Scan for the cell matching the given text and deliver its [X, Y] coordinate at center. 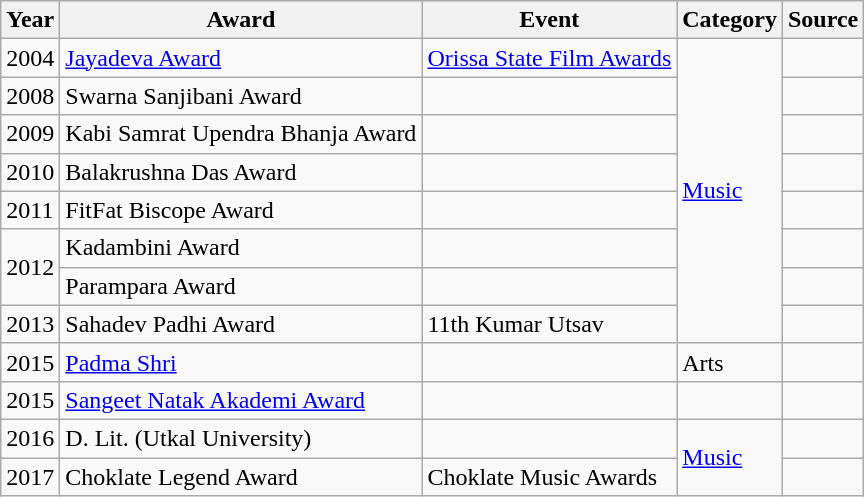
Sahadev Padhi Award [241, 324]
Padma Shri [241, 362]
2012 [30, 267]
Kabi Samrat Upendra Bhanja Award [241, 134]
Balakrushna Das Award [241, 172]
Arts [730, 362]
Year [30, 20]
D. Lit. (Utkal University) [241, 438]
2004 [30, 58]
2010 [30, 172]
Kadambini Award [241, 248]
Choklate Legend Award [241, 477]
Choklate Music Awards [550, 477]
2017 [30, 477]
Parampara Award [241, 286]
2013 [30, 324]
2016 [30, 438]
Jayadeva Award [241, 58]
Sangeet Natak Akademi Award [241, 400]
Swarna Sanjibani Award [241, 96]
2009 [30, 134]
2008 [30, 96]
Orissa State Film Awards [550, 58]
Award [241, 20]
11th Kumar Utsav [550, 324]
Category [730, 20]
Event [550, 20]
2011 [30, 210]
FitFat Biscope Award [241, 210]
Source [822, 20]
